Scan for the cell matching the given text and deliver its [X, Y] coordinate at center. 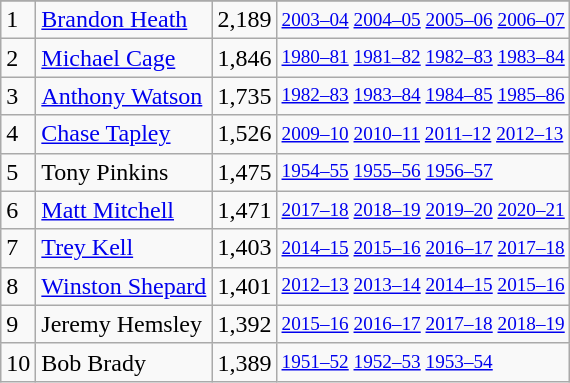
2015–16 2016–17 2017–18 2018–19 [423, 324]
Bob Brady [124, 362]
1,475 [244, 172]
1954–55 1955–56 1956–57 [423, 172]
Matt Mitchell [124, 210]
5 [18, 172]
Anthony Watson [124, 96]
2003–04 2004–05 2005–06 2006–07 [423, 20]
1,403 [244, 248]
7 [18, 248]
Winston Shepard [124, 286]
2009–10 2010–11 2011–12 2012–13 [423, 134]
1,526 [244, 134]
Michael Cage [124, 58]
2017–18 2018–19 2019–20 2020–21 [423, 210]
2 [18, 58]
2014–15 2015–16 2016–17 2017–18 [423, 248]
1,471 [244, 210]
10 [18, 362]
Trey Kell [124, 248]
2012–13 2013–14 2014–15 2015–16 [423, 286]
1951–52 1952–53 1953–54 [423, 362]
1,735 [244, 96]
1 [18, 20]
1,401 [244, 286]
Jeremy Hemsley [124, 324]
1,392 [244, 324]
Chase Tapley [124, 134]
1982–83 1983–84 1984–85 1985–86 [423, 96]
1,389 [244, 362]
4 [18, 134]
2,189 [244, 20]
Brandon Heath [124, 20]
1980–81 1981–82 1982–83 1983–84 [423, 58]
9 [18, 324]
3 [18, 96]
6 [18, 210]
8 [18, 286]
1,846 [244, 58]
Tony Pinkins [124, 172]
